Provide the (X, Y) coordinate of the cell's center where the given text is located.  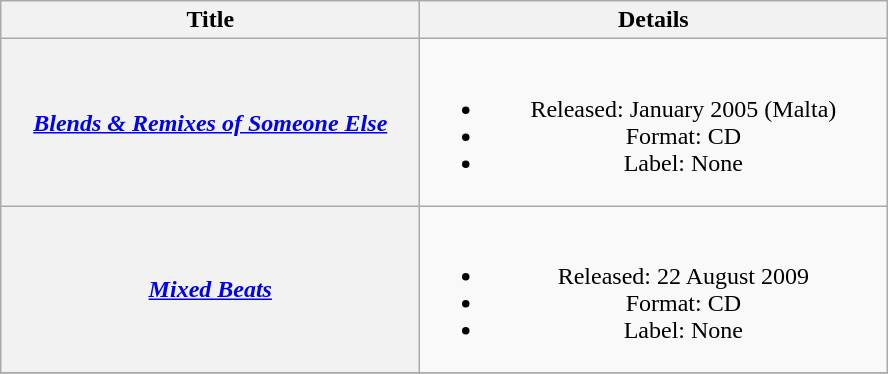
Released: 22 August 2009Format: CDLabel: None (654, 290)
Released: January 2005 (Malta)Format: CDLabel: None (654, 122)
Mixed Beats (210, 290)
Details (654, 20)
Blends & Remixes of Someone Else (210, 122)
Title (210, 20)
